Output the [x, y] coordinate of the center of the cell containing the given text.  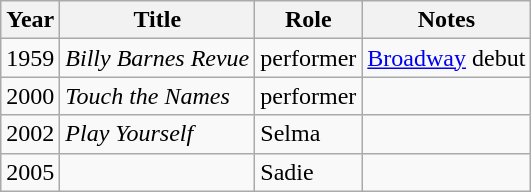
Broadway debut [446, 58]
Notes [446, 20]
Sadie [308, 172]
Title [158, 20]
Play Yourself [158, 134]
1959 [30, 58]
Touch the Names [158, 96]
Billy Barnes Revue [158, 58]
2002 [30, 134]
2000 [30, 96]
Role [308, 20]
Selma [308, 134]
Year [30, 20]
2005 [30, 172]
